Pinpoint the cell where the given text exists, returning its (X, Y) midpoint coordinate. 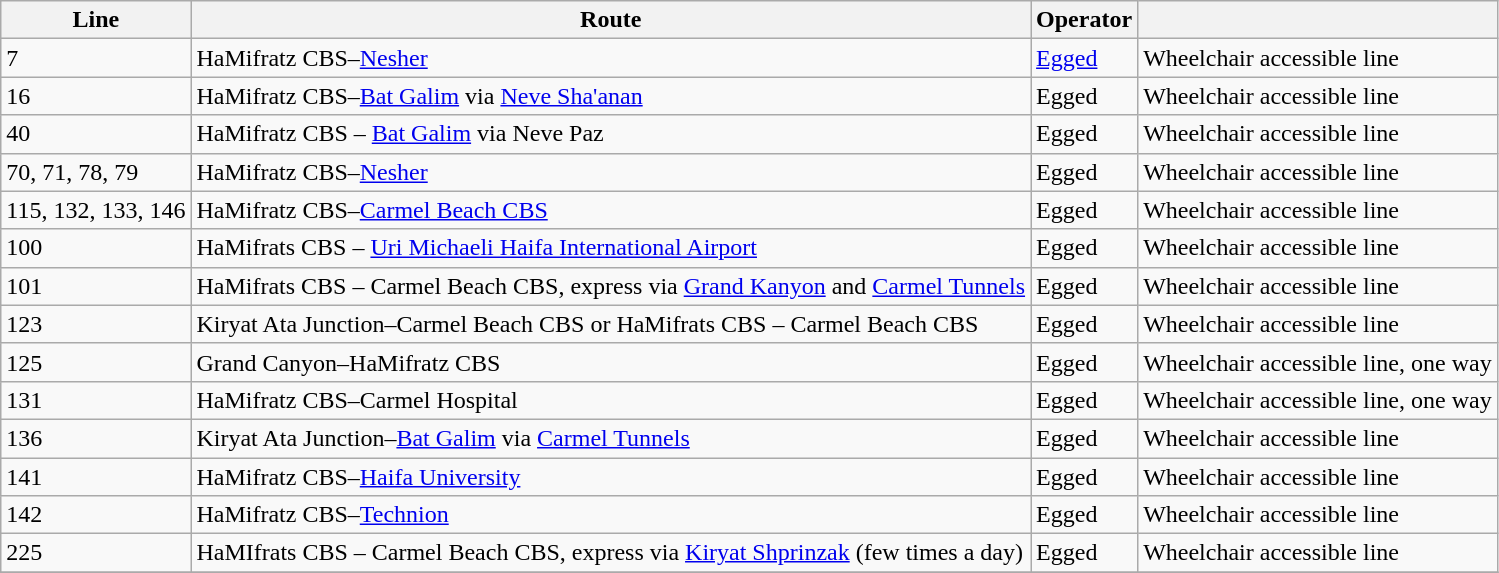
HaMifratz CBS–Technion (611, 515)
100 (96, 248)
HaMifratz CBS–Haifa University (611, 477)
225 (96, 553)
101 (96, 286)
70, 71, 78, 79 (96, 172)
HaMIfrats CBS – Carmel Beach CBS, express via Kiryat Shprinzak (few times a day) (611, 553)
HaMifrats CBS – Uri Michaeli Haifa International Airport (611, 248)
125 (96, 362)
Operator (1084, 20)
HaMifratz CBS–Bat Galim via Neve Sha'anan (611, 96)
Line (96, 20)
141 (96, 477)
115, 132, 133, 146 (96, 210)
40 (96, 134)
7 (96, 58)
123 (96, 324)
HaMifratz CBS – Bat Galim via Neve Paz (611, 134)
Route (611, 20)
142 (96, 515)
136 (96, 438)
Grand Canyon–HaMifratz CBS (611, 362)
HaMifratz CBS–Carmel Hospital (611, 400)
HaMifratz CBS–Carmel Beach CBS (611, 210)
16 (96, 96)
HaMifrats CBS – Carmel Beach CBS, express via Grand Kanyon and Carmel Tunnels (611, 286)
Kiryat Ata Junction–Carmel Beach CBS or HaMifrats CBS – Carmel Beach CBS (611, 324)
Kiryat Ata Junction–Bat Galim via Carmel Tunnels (611, 438)
131 (96, 400)
